Return the (X, Y) coordinate for the center point of the cell that contains the specified text.  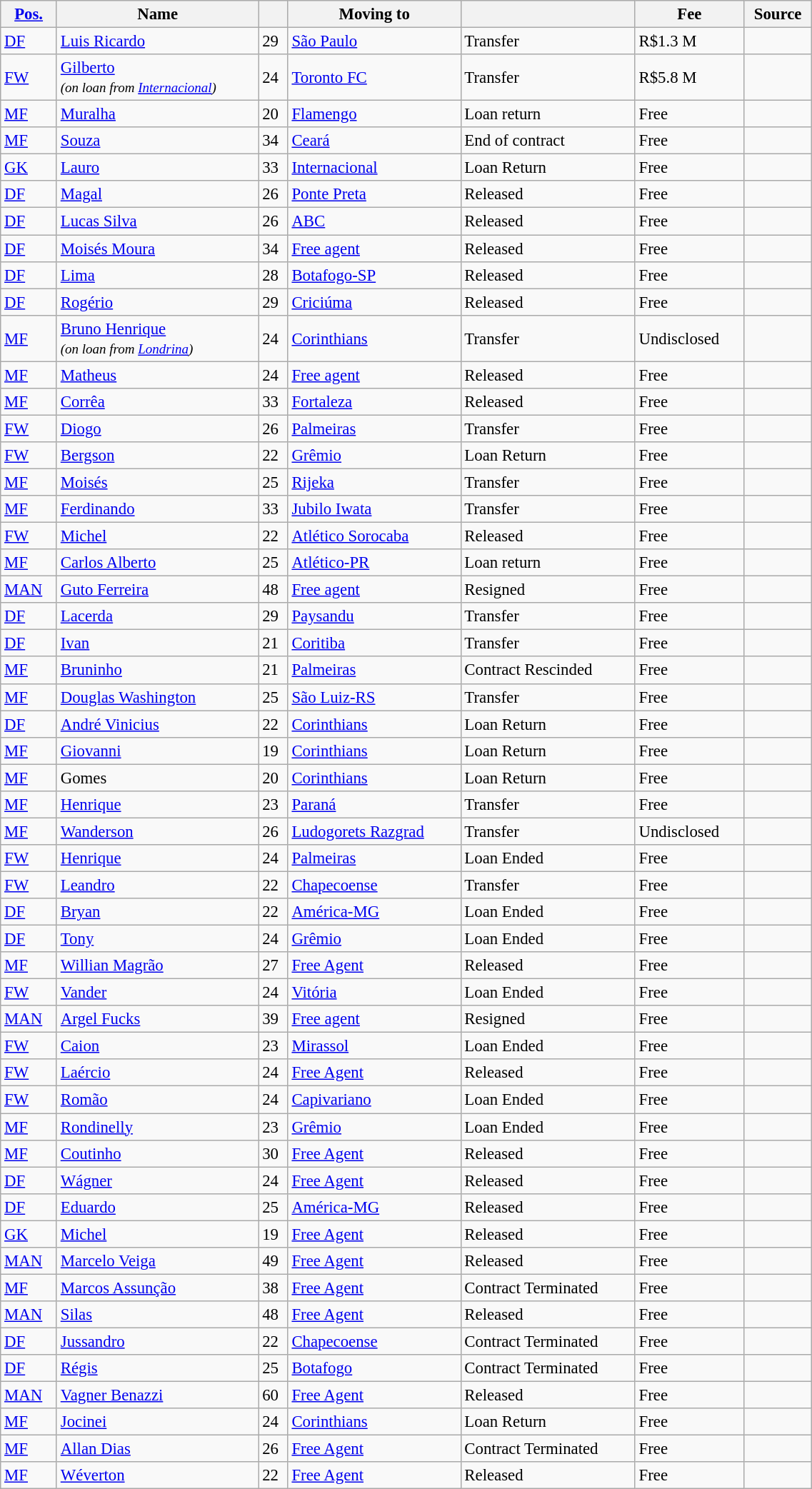
Moisés (157, 482)
Ponte Preta (374, 195)
Botafogo (374, 1368)
Capivariano (374, 1100)
Willian Magrão (157, 966)
Flamengo (374, 114)
Mirassol (374, 1046)
Lucas Silva (157, 221)
R$5.8 M (689, 77)
Vagner Benazzi (157, 1395)
Atlético Sorocaba (374, 536)
Paraná (374, 805)
Toronto FC (374, 77)
Régis (157, 1368)
Pos. (29, 14)
André Vinicius (157, 724)
Corrêa (157, 402)
Ceará (374, 141)
Eduardo (157, 1207)
Leandro (157, 885)
Coutinho (157, 1153)
End of contract (548, 141)
Magal (157, 195)
Laércio (157, 1073)
Vander (157, 993)
Romão (157, 1100)
Contract Rescinded (548, 671)
Lacerda (157, 616)
Moving to (374, 14)
Douglas Washington (157, 697)
Atlético-PR (374, 563)
30 (273, 1153)
39 (273, 1019)
Matheus (157, 375)
Marcos Assunção (157, 1288)
Vitória (374, 993)
38 (273, 1288)
Lima (157, 275)
Wanderson (157, 831)
Rogério (157, 302)
Giovanni (157, 751)
Diogo (157, 428)
28 (273, 275)
Lauro (157, 168)
Paysandu (374, 616)
Fee (689, 14)
Jussandro (157, 1341)
Gomes (157, 778)
Ivan (157, 643)
São Paulo (374, 41)
Ludogorets Razgrad (374, 831)
Muralha (157, 114)
49 (273, 1261)
Rondinelly (157, 1127)
ABC (374, 221)
Rijeka (374, 482)
Souza (157, 141)
Tony (157, 939)
São Luiz-RS (374, 697)
Luis Ricardo (157, 41)
R$1.3 M (689, 41)
Argel Fucks (157, 1019)
Marcelo Veiga (157, 1261)
60 (273, 1395)
Guto Ferreira (157, 590)
Fortaleza (374, 402)
27 (273, 966)
Wéverton (157, 1475)
Source (777, 14)
Allan Dias (157, 1449)
Jubilo Iwata (374, 509)
Internacional (374, 168)
Bruninho (157, 671)
Coritiba (374, 643)
Moisés Moura (157, 249)
Ferdinando (157, 509)
Bergson (157, 456)
Wágner (157, 1180)
Caion (157, 1046)
Jocinei (157, 1422)
Silas (157, 1315)
Botafogo-SP (374, 275)
Carlos Alberto (157, 563)
Criciúma (374, 302)
Gilberto(on loan from Internacional) (157, 77)
Bryan (157, 912)
Bruno Henrique(on loan from Londrina) (157, 339)
Name (157, 14)
